Extract the (X, Y) coordinate from the center of the cell holding the provided text.  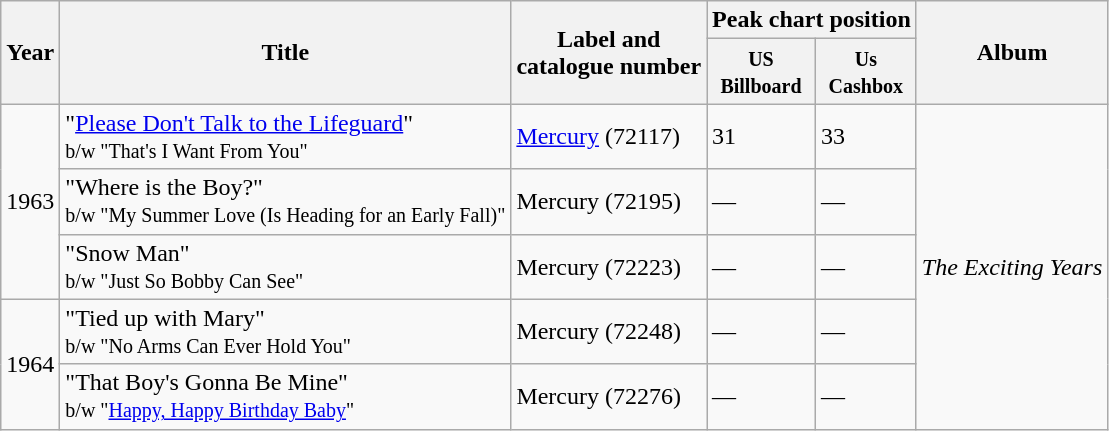
Mercury (72195) (609, 202)
1964 (30, 364)
33 (866, 136)
Mercury (72248) (609, 332)
UsCashbox (866, 72)
"Tied up with Mary"b/w "No Arms Can Ever Hold You" (286, 332)
Mercury (72117) (609, 136)
"Snow Man"b/w "Just So Bobby Can See" (286, 266)
"That Boy's Gonna Be Mine"b/w "Happy, Happy Birthday Baby" (286, 396)
"Where is the Boy?"b/w "My Summer Love (Is Heading for an Early Fall)" (286, 202)
1963 (30, 202)
Title (286, 52)
Album (1012, 52)
Mercury (72276) (609, 396)
Label andcatalogue number (609, 52)
USBillboard (762, 72)
31 (762, 136)
The Exciting Years (1012, 266)
Mercury (72223) (609, 266)
"Please Don't Talk to the Lifeguard"b/w "That's I Want From You" (286, 136)
Peak chart position (812, 20)
Year (30, 52)
